Return the [x, y] coordinate for the center point of the cell that contains the specified text.  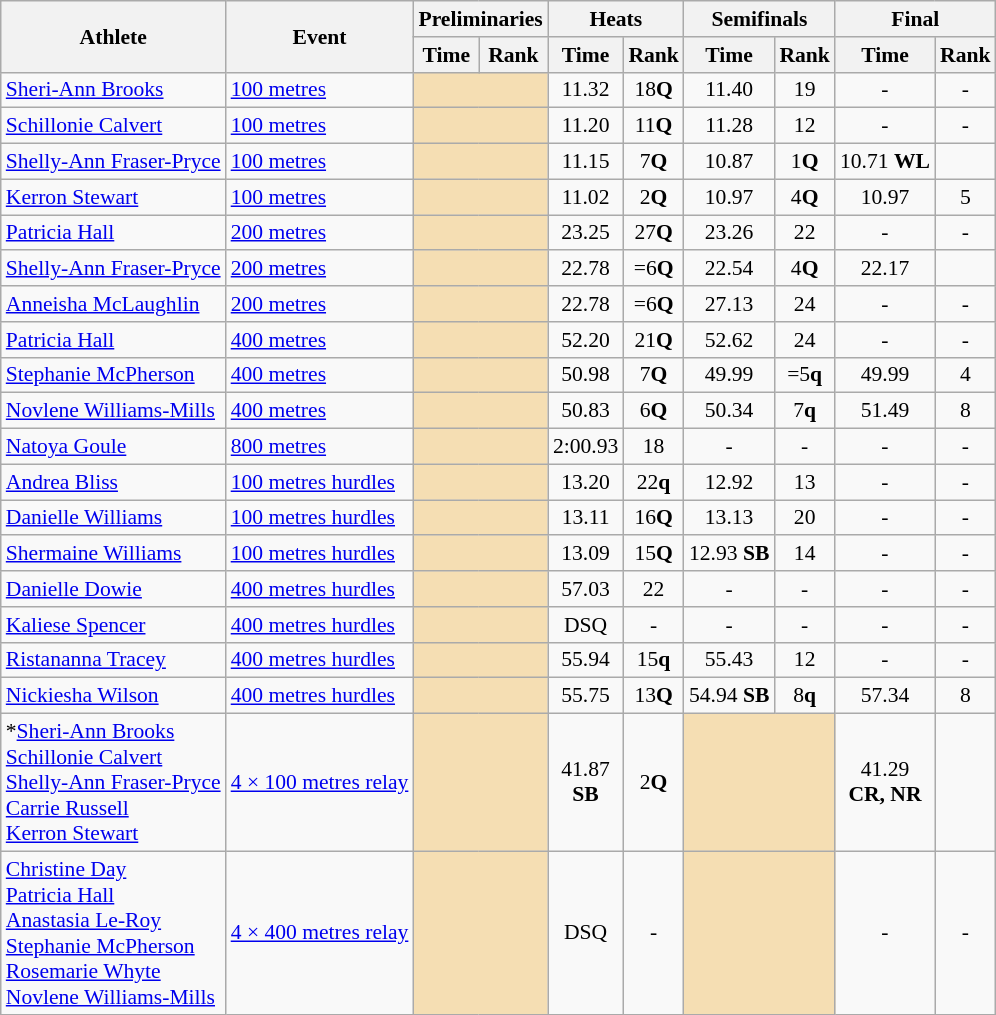
15Q [654, 554]
50.34 [730, 411]
Heats [616, 19]
23.25 [586, 233]
16Q [654, 518]
13Q [654, 696]
18 [654, 447]
11.02 [586, 197]
27Q [654, 233]
Semifinals [760, 19]
51.49 [885, 411]
23.26 [730, 233]
2:00.93 [586, 447]
=5q [804, 375]
12.93 SB [730, 554]
4 [966, 375]
Preliminaries [480, 19]
18Q [654, 90]
11.20 [586, 126]
55.94 [586, 660]
800 metres [320, 447]
10.87 [730, 162]
55.75 [586, 696]
11.15 [586, 162]
55.43 [730, 660]
Kerron Stewart [114, 197]
13.09 [586, 554]
20 [804, 518]
7q [804, 411]
54.94 SB [730, 696]
13.11 [586, 518]
Stephanie McPherson [114, 375]
4 × 100 metres relay [320, 783]
6Q [654, 411]
8q [804, 696]
52.62 [730, 340]
22.17 [885, 269]
Natoya Goule [114, 447]
Athlete [114, 36]
13 [804, 482]
41.29CR, NR [885, 783]
Andrea Bliss [114, 482]
12.92 [730, 482]
1Q [804, 162]
50.98 [586, 375]
13.20 [586, 482]
57.03 [586, 589]
Ristananna Tracey [114, 660]
15q [654, 660]
52.20 [586, 340]
Danielle Dowie [114, 589]
57.34 [885, 696]
Final [916, 19]
Sheri-Ann Brooks [114, 90]
Kaliese Spencer [114, 625]
Christine DayPatricia HallAnastasia Le-RoyStephanie McPhersonRosemarie WhyteNovlene Williams-Mills [114, 932]
27.13 [730, 304]
11.28 [730, 126]
Schillonie Calvert [114, 126]
Danielle Williams [114, 518]
14 [804, 554]
13.13 [730, 518]
Shermaine Williams [114, 554]
10.71 WL [885, 162]
Novlene Williams-Mills [114, 411]
Event [320, 36]
22.54 [730, 269]
4 × 400 metres relay [320, 932]
11.32 [586, 90]
21Q [654, 340]
41.87SB [586, 783]
*Sheri-Ann BrooksSchillonie CalvertShelly-Ann Fraser-PryceCarrie RussellKerron Stewart [114, 783]
Nickiesha Wilson [114, 696]
Anneisha McLaughlin [114, 304]
5 [966, 197]
22q [654, 482]
50.83 [586, 411]
11Q [654, 126]
11.40 [730, 90]
19 [804, 90]
